Return [X, Y] of the center of cell containing provided text 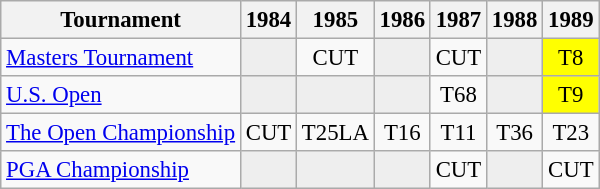
T8 [571, 58]
T16 [402, 133]
T9 [571, 95]
T11 [458, 133]
T68 [458, 95]
1987 [458, 20]
1985 [336, 20]
1986 [402, 20]
U.S. Open [121, 95]
1984 [268, 20]
1989 [571, 20]
T23 [571, 133]
PGA Championship [121, 170]
The Open Championship [121, 133]
T25LA [336, 133]
T36 [515, 133]
1988 [515, 20]
Tournament [121, 20]
Masters Tournament [121, 58]
